Extract the (X, Y) coordinate from the center of the cell holding the provided text.  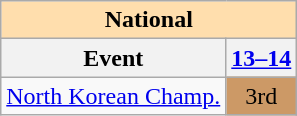
National (149, 20)
North Korean Champ. (114, 96)
Event (114, 58)
3rd (262, 96)
13–14 (262, 58)
